Identify which cell holds the provided text, then report its [x, y] central coordinate. 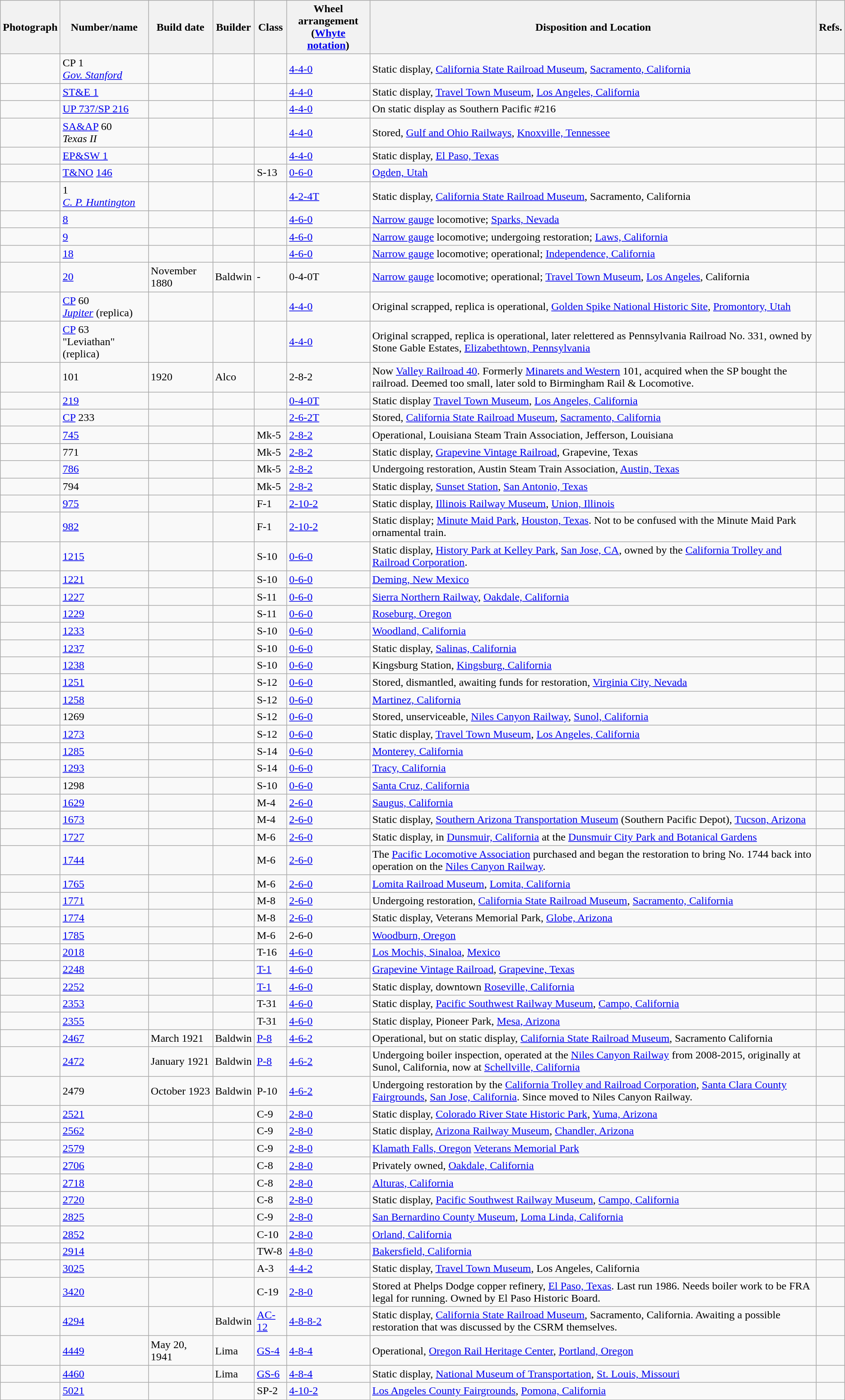
Build date [181, 27]
Orland, California [593, 1234]
771 [104, 452]
On static display as Southern Pacific #216 [593, 109]
January 1921 [181, 1061]
Los Mochis, Sinaloa, Mexico [593, 952]
Monterey, California [593, 751]
Narrow gauge locomotive; operational; Travel Town Museum, Los Angeles, California [593, 277]
4449 [104, 1351]
2467 [104, 1038]
4294 [104, 1321]
ST&E 1 [104, 92]
Class [270, 27]
794 [104, 486]
P-10 [270, 1091]
982 [104, 527]
C-10 [270, 1234]
T&NO 146 [104, 173]
1744 [104, 860]
S-13 [270, 173]
8 [104, 219]
2720 [104, 1200]
November 1880 [181, 277]
Los Angeles County Fairgrounds, Pomona, California [593, 1391]
CP 233 [104, 418]
4-10-2 [328, 1391]
5021 [104, 1391]
1237 [104, 648]
1273 [104, 734]
Undergoing restoration, California State Railroad Museum, Sacramento, California [593, 901]
Privately owned, Oakdale, California [593, 1165]
Woodland, California [593, 631]
2562 [104, 1131]
T-16 [270, 952]
GS-6 [270, 1374]
Martinez, California [593, 700]
Kingsburg Station, Kingsburg, California [593, 665]
CP 1Gov. Stanford [104, 69]
Static display, El Paso, Texas [593, 156]
Lomita Railroad Museum, Lomita, California [593, 883]
AC-12 [270, 1321]
CP 60Jupiter (replica) [104, 306]
UP 737/SP 216 [104, 109]
975 [104, 504]
101 [104, 377]
Alturas, California [593, 1183]
Woodburn, Oregon [593, 935]
2852 [104, 1234]
1251 [104, 683]
745 [104, 435]
Tracy, California [593, 768]
1774 [104, 918]
Narrow gauge locomotive; Sparks, Nevada [593, 219]
1238 [104, 665]
1785 [104, 935]
1229 [104, 614]
1727 [104, 837]
Undergoing restoration, Austin Steam Train Association, Austin, Texas [593, 469]
Photograph [30, 27]
October 1923 [181, 1091]
2472 [104, 1061]
1298 [104, 785]
Stored, California State Railroad Museum, Sacramento, California [593, 418]
Narrow gauge locomotive; operational; Independence, California [593, 254]
GS-4 [270, 1351]
1215 [104, 556]
Grapevine Vintage Railroad, Grapevine, Texas [593, 970]
The Pacific Locomotive Association purchased and began the restoration to bring No. 1744 back into operation on the Niles Canyon Railway. [593, 860]
Refs. [831, 27]
EP&SW 1 [104, 156]
Operational, Louisiana Steam Train Association, Jefferson, Louisiana [593, 435]
SP-2 [270, 1391]
1629 [104, 803]
Static display, Colorado River State Historic Park, Yuma, Arizona [593, 1114]
Static display, downtown Roseville, California [593, 987]
2018 [104, 952]
2914 [104, 1252]
Deming, New Mexico [593, 579]
Static display, Veterans Memorial Park, Globe, Arizona [593, 918]
- [270, 277]
Sierra Northern Railway, Oakdale, California [593, 596]
1293 [104, 768]
Static display, Arizona Railway Museum, Chandler, Arizona [593, 1131]
4-4-2 [328, 1269]
SA&AP 60Texas II [104, 133]
2521 [104, 1114]
2355 [104, 1021]
Alco [233, 377]
A-3 [270, 1269]
2579 [104, 1148]
20 [104, 277]
Original scrapped, replica is operational, Golden Spike National Historic Site, Promontory, Utah [593, 306]
C-19 [270, 1292]
Static display, Illinois Railway Museum, Union, Illinois [593, 504]
Klamath Falls, Oregon Veterans Memorial Park [593, 1148]
Static display, National Museum of Transportation, St. Louis, Missouri [593, 1374]
Static display, Sunset Station, San Antonio, Texas [593, 486]
Static display, California State Railroad Museum, Sacramento, California. Awaiting a possible restoration that was discussed by the CSRM themselves. [593, 1321]
Static display Travel Town Museum, Los Angeles, California [593, 401]
Static display, Salinas, California [593, 648]
Static display, Southern Arizona Transportation Museum (Southern Pacific Depot), Tucson, Arizona [593, 820]
Operational, Oregon Rail Heritage Center, Portland, Oregon [593, 1351]
3420 [104, 1292]
1227 [104, 596]
Stored, unserviceable, Niles Canyon Railway, Sunol, California [593, 717]
Undergoing boiler inspection, operated at the Niles Canyon Railway from 2008-2015, originally at Sunol, California, now at Schellville, California [593, 1061]
1258 [104, 700]
1673 [104, 820]
1233 [104, 631]
Builder [233, 27]
3025 [104, 1269]
4-8-8-2 [328, 1321]
2718 [104, 1183]
Ogden, Utah [593, 173]
TW-8 [270, 1252]
Disposition and Location [593, 27]
San Bernardino County Museum, Loma Linda, California [593, 1217]
March 1921 [181, 1038]
Saugus, California [593, 803]
Stored, Gulf and Ohio Railways, Knoxville, Tennessee [593, 133]
9 [104, 236]
Bakersfield, California [593, 1252]
Static display, in Dunsmuir, California at the Dunsmuir City Park and Botanical Gardens [593, 837]
1221 [104, 579]
4-2-4T [328, 196]
1269 [104, 717]
2248 [104, 970]
2706 [104, 1165]
May 20, 1941 [181, 1351]
2353 [104, 1004]
4460 [104, 1374]
786 [104, 469]
2825 [104, 1217]
CP 63"Leviathan" (replica) [104, 342]
Static display, Grapevine Vintage Railroad, Grapevine, Texas [593, 452]
Static display, History Park at Kelley Park, San Jose, CA, owned by the California Trolley and Railroad Corporation. [593, 556]
4-8-0 [328, 1252]
Roseburg, Oregon [593, 614]
2-6-2T [328, 418]
219 [104, 401]
1771 [104, 901]
1920 [181, 377]
Static display; Minute Maid Park, Houston, Texas. Not to be confused with the Minute Maid Park ornamental train. [593, 527]
Santa Cruz, California [593, 785]
2252 [104, 987]
1765 [104, 883]
Stored, dismantled, awaiting funds for restoration, Virginia City, Nevada [593, 683]
Operational, but on static display, California State Railroad Museum, Sacramento California [593, 1038]
1C. P. Huntington [104, 196]
Wheel arrangement(Whyte notation) [328, 27]
2479 [104, 1091]
18 [104, 254]
Narrow gauge locomotive; undergoing restoration; Laws, California [593, 236]
Number/name [104, 27]
1285 [104, 751]
Static display, Pioneer Park, Mesa, Arizona [593, 1021]
